For the text-containing cell, return its midpoint in (X, Y) coordinate format. 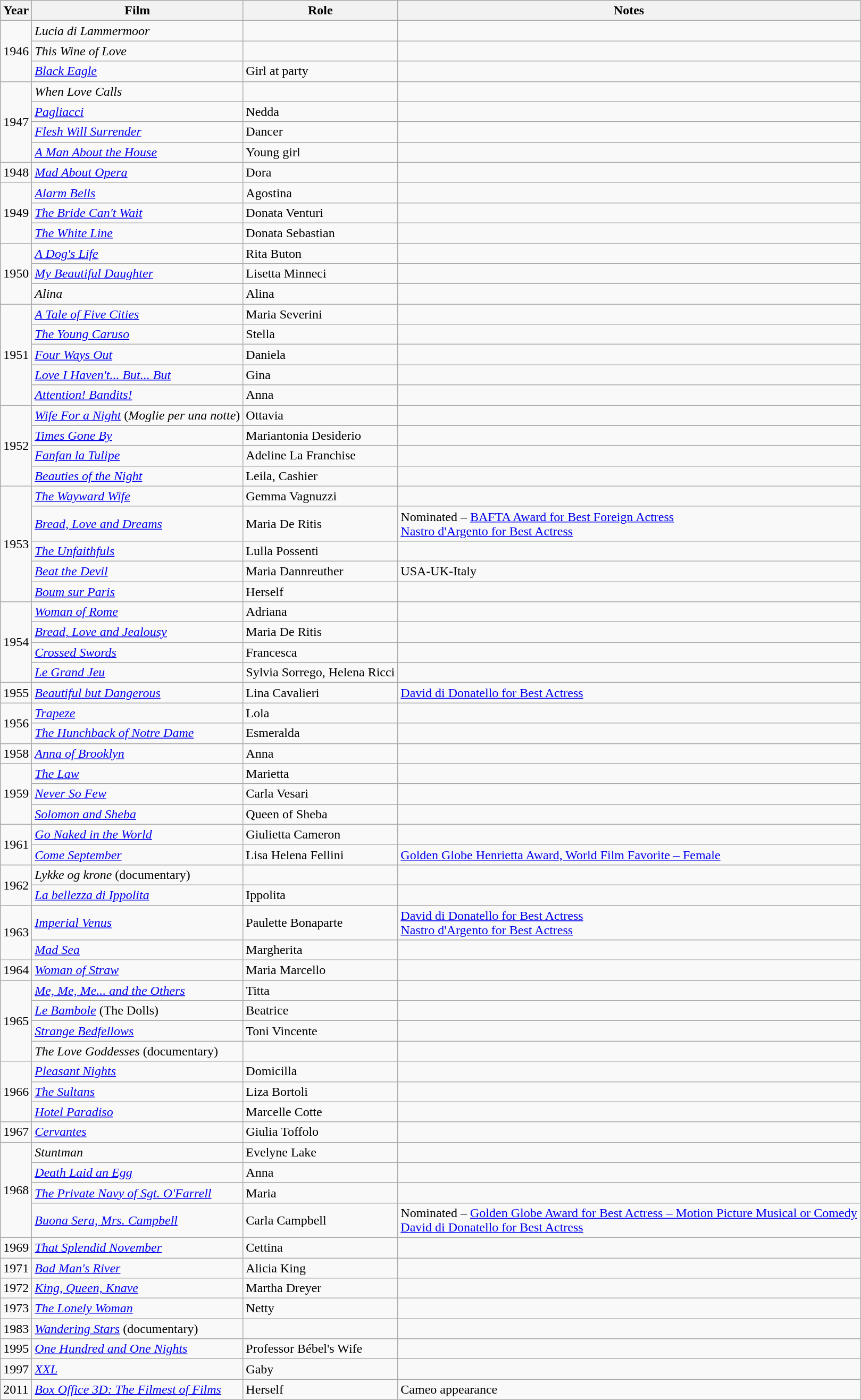
Paulette Bonaparte (320, 922)
Lucia di Lammermoor (137, 31)
Wife For a Night (Moglie per una notte) (137, 415)
Young girl (320, 152)
Alarm Bells (137, 192)
Nominated – Golden Globe Award for Best Actress – Motion Picture Musical or ComedyDavid di Donatello for Best Actress (629, 1220)
Netty (320, 1309)
1950 (16, 274)
1997 (16, 1369)
The Lonely Woman (137, 1309)
Crossed Swords (137, 652)
Mad About Opera (137, 172)
The White Line (137, 233)
1951 (16, 355)
1964 (16, 970)
A Dog's Life (137, 254)
USA-UK-Italy (629, 571)
Role (320, 11)
1953 (16, 543)
The Young Caruso (137, 334)
Domicilla (320, 1071)
Lykke og krone (documentary) (137, 875)
Mariantonia Desiderio (320, 435)
Come September (137, 854)
1973 (16, 1309)
Gaby (320, 1369)
1962 (16, 885)
Boum sur Paris (137, 592)
Evelyne Lake (320, 1152)
Professor Bébel's Wife (320, 1349)
1948 (16, 172)
The Law (137, 774)
1966 (16, 1092)
Dora (320, 172)
Ottavia (320, 415)
Golden Globe Henrietta Award, World Film Favorite – Female (629, 854)
Go Naked in the World (137, 834)
Lisa Helena Fellini (320, 854)
Girl at party (320, 71)
2011 (16, 1389)
Love I Haven't... But... But (137, 375)
Strange Bedfellows (137, 1031)
1954 (16, 642)
The Sultans (137, 1092)
Woman of Straw (137, 970)
1968 (16, 1190)
Donata Venturi (320, 213)
Cervantes (137, 1132)
Solomon and Sheba (137, 814)
XXL (137, 1369)
La bellezza di Ippolita (137, 895)
Gemma Vagnuzzi (320, 496)
The Unfaithfuls (137, 551)
Le Bambole (The Dolls) (137, 1011)
Flesh Will Surrender (137, 132)
Attention! Bandits! (137, 395)
When Love Calls (137, 91)
Woman of Rome (137, 612)
Titta (320, 991)
Four Ways Out (137, 355)
One Hundred and One Nights (137, 1349)
The Bride Can't Wait (137, 213)
David di Donatello for Best ActressNastro d'Argento for Best Actress (629, 922)
Gina (320, 375)
Queen of Sheba (320, 814)
The Wayward Wife (137, 496)
A Tale of Five Cities (137, 314)
A Man About the House (137, 152)
Lisetta Minneci (320, 274)
Marcelle Cotte (320, 1112)
Bread, Love and Dreams (137, 523)
Notes (629, 11)
Leila, Cashier (320, 476)
Mad Sea (137, 950)
Esmeralda (320, 733)
Marietta (320, 774)
Wandering Stars (documentary) (137, 1329)
Death Laid an Egg (137, 1172)
Carla Campbell (320, 1220)
Me, Me, Me... and the Others (137, 991)
Sylvia Sorrego, Helena Ricci (320, 673)
Beauties of the Night (137, 476)
Bad Man's River (137, 1268)
Lola (320, 713)
Ippolita (320, 895)
Hotel Paradiso (137, 1112)
1969 (16, 1247)
Beautiful but Dangerous (137, 693)
1959 (16, 794)
Giulia Toffolo (320, 1132)
1971 (16, 1268)
Trapeze (137, 713)
1995 (16, 1349)
Rita Buton (320, 254)
The Hunchback of Notre Dame (137, 733)
The Love Goddesses (documentary) (137, 1051)
Margherita (320, 950)
Pagliacci (137, 112)
1956 (16, 723)
1958 (16, 753)
Nominated – BAFTA Award for Best Foreign ActressNastro d'Argento for Best Actress (629, 523)
Black Eagle (137, 71)
Carla Vesari (320, 794)
1949 (16, 213)
Donata Sebastian (320, 233)
Agostina (320, 192)
This Wine of Love (137, 51)
The Private Navy of Sgt. O'Farrell (137, 1193)
Dancer (320, 132)
1947 (16, 122)
Cettina (320, 1247)
Film (137, 11)
1972 (16, 1288)
Adeline La Franchise (320, 456)
Beat the Devil (137, 571)
Never So Few (137, 794)
Adriana (320, 612)
Cameo appearance (629, 1389)
1963 (16, 933)
Maria Marcello (320, 970)
Lina Cavalieri (320, 693)
Times Gone By (137, 435)
Stella (320, 334)
Year (16, 11)
Le Grand Jeu (137, 673)
Maria Dannreuther (320, 571)
Maria Severini (320, 314)
1946 (16, 51)
1965 (16, 1021)
Pleasant Nights (137, 1071)
1955 (16, 693)
That Splendid November (137, 1247)
David di Donatello for Best Actress (629, 693)
Lulla Possenti (320, 551)
Daniela (320, 355)
1961 (16, 844)
Beatrice (320, 1011)
1952 (16, 446)
Anna of Brooklyn (137, 753)
Toni Vincente (320, 1031)
1983 (16, 1329)
My Beautiful Daughter (137, 274)
Maria (320, 1193)
Imperial Venus (137, 922)
Bread, Love and Jealousy (137, 632)
Francesca (320, 652)
Fanfan la Tulipe (137, 456)
Buona Sera, Mrs. Campbell (137, 1220)
Martha Dreyer (320, 1288)
Stuntman (137, 1152)
1967 (16, 1132)
Alicia King (320, 1268)
Liza Bortoli (320, 1092)
Nedda (320, 112)
Box Office 3D: The Filmest of Films (137, 1389)
Giulietta Cameron (320, 834)
King, Queen, Knave (137, 1288)
